Pinpoint the cell where the given text exists, returning its [X, Y] midpoint coordinate. 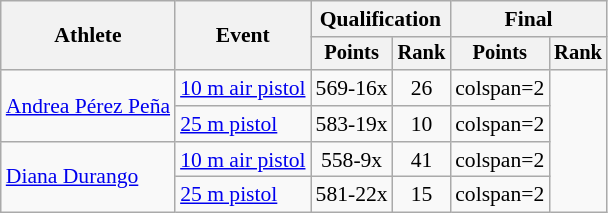
558-9x [352, 160]
569-16x [352, 88]
15 [422, 195]
Qualification [381, 19]
583-19x [352, 124]
26 [422, 88]
581-22x [352, 195]
Event [242, 36]
Athlete [88, 36]
Diana Durango [88, 178]
Final [528, 19]
10 [422, 124]
Andrea Pérez Peña [88, 106]
41 [422, 160]
